Detect which cell encompasses the target text, then output its [X, Y] center coordinate. 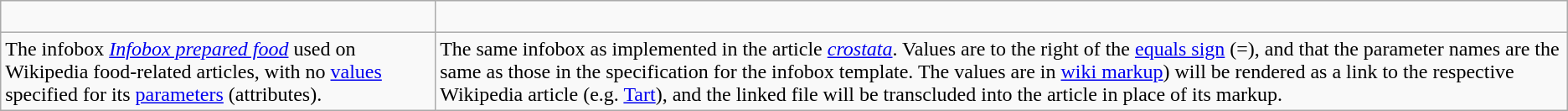
The infobox Infobox prepared food used on Wikipedia food-related articles, with no values specified for its parameters (attributes). [218, 71]
